Search for the cell housing the specified text and yield its [X, Y] center coordinate. 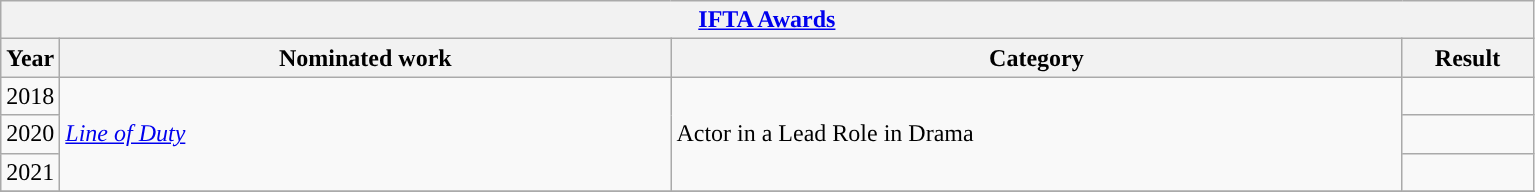
Nominated work [366, 58]
Year [30, 58]
Line of Duty [366, 134]
2020 [30, 134]
2018 [30, 96]
IFTA Awards [767, 20]
Result [1468, 58]
Actor in a Lead Role in Drama [1036, 134]
2021 [30, 172]
Category [1036, 58]
